Identify which cell holds the provided text, then report its (X, Y) central coordinate. 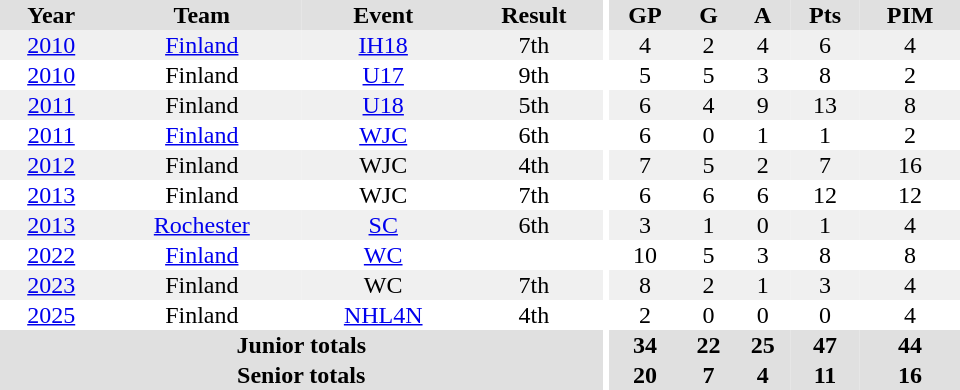
U17 (383, 75)
25 (763, 345)
PIM (910, 15)
13 (825, 105)
9th (534, 75)
20 (644, 375)
U18 (383, 105)
47 (825, 345)
2023 (51, 285)
Rochester (202, 225)
Team (202, 15)
2025 (51, 315)
44 (910, 345)
34 (644, 345)
10 (644, 255)
GP (644, 15)
Year (51, 15)
22 (708, 345)
SC (383, 225)
9 (763, 105)
2012 (51, 165)
A (763, 15)
G (708, 15)
2022 (51, 255)
Event (383, 15)
IH18 (383, 45)
Pts (825, 15)
Senior totals (301, 375)
11 (825, 375)
Result (534, 15)
Junior totals (301, 345)
NHL4N (383, 315)
5th (534, 105)
